Search for the cell housing the specified text and yield its (X, Y) center coordinate. 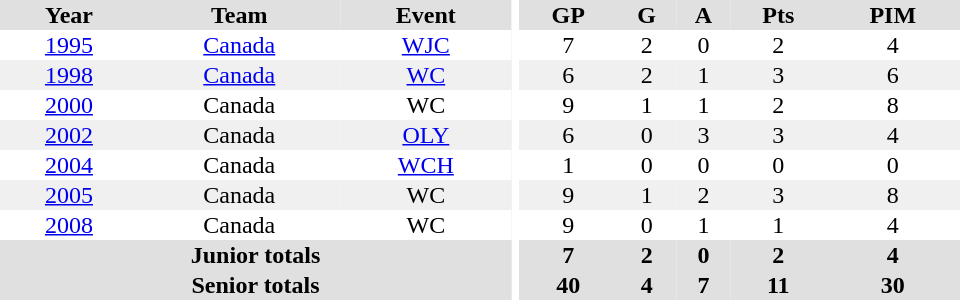
A (704, 15)
PIM (893, 15)
GP (568, 15)
2005 (69, 195)
1995 (69, 45)
WJC (426, 45)
40 (568, 285)
30 (893, 285)
Event (426, 15)
WCH (426, 165)
2004 (69, 165)
G (646, 15)
Senior totals (256, 285)
OLY (426, 135)
11 (778, 285)
Junior totals (256, 255)
Team (240, 15)
Year (69, 15)
1998 (69, 75)
2002 (69, 135)
Pts (778, 15)
2008 (69, 225)
2000 (69, 105)
